Search for the cell housing the specified text and yield its [x, y] center coordinate. 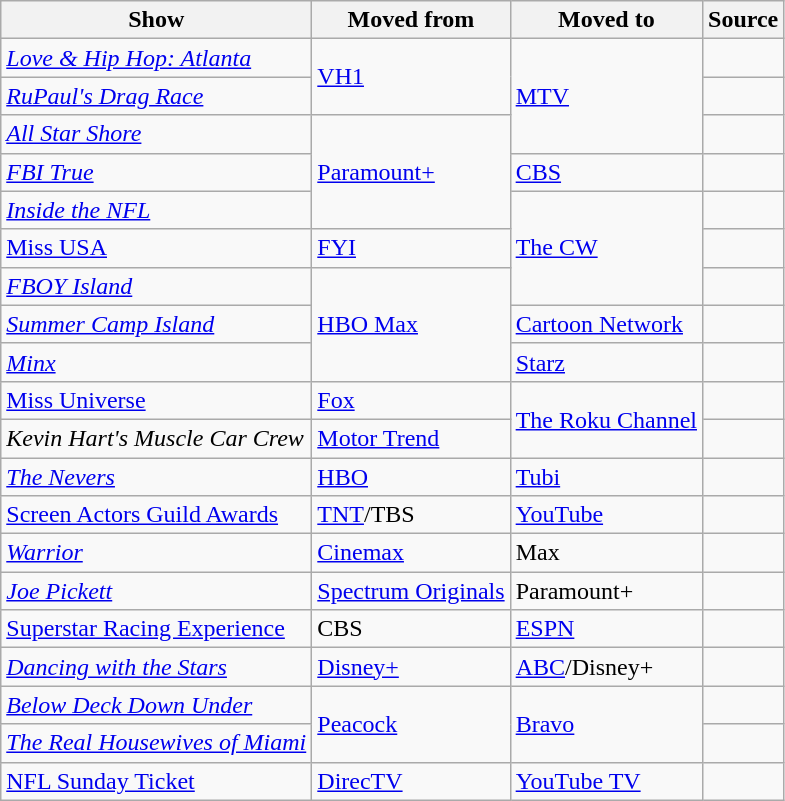
The Nevers [156, 477]
Disney+ [411, 667]
Inside the NFL [156, 210]
Miss USA [156, 248]
NFL Sunday Ticket [156, 781]
TNT/TBS [411, 515]
Spectrum Originals [411, 591]
Cinemax [411, 553]
FYI [411, 248]
Joe Pickett [156, 591]
ABC/Disney+ [606, 667]
Screen Actors Guild Awards [156, 515]
MTV [606, 96]
Below Deck Down Under [156, 705]
ESPN [606, 629]
YouTube [606, 515]
Starz [606, 362]
Kevin Hart's Muscle Car Crew [156, 438]
FBI True [156, 172]
HBO [411, 477]
Bravo [606, 724]
Peacock [411, 724]
DirecTV [411, 781]
YouTube TV [606, 781]
Show [156, 20]
Warrior [156, 553]
Source [744, 20]
VH1 [411, 77]
The Roku Channel [606, 419]
Minx [156, 362]
Tubi [606, 477]
Summer Camp Island [156, 324]
Miss Universe [156, 400]
Cartoon Network [606, 324]
Motor Trend [411, 438]
RuPaul's Drag Race [156, 96]
Love & Hip Hop: Atlanta [156, 58]
FBOY Island [156, 286]
HBO Max [411, 324]
Moved to [606, 20]
Dancing with the Stars [156, 667]
The CW [606, 248]
Moved from [411, 20]
The Real Housewives of Miami [156, 743]
Superstar Racing Experience [156, 629]
All Star Shore [156, 134]
Max [606, 553]
Fox [411, 400]
